Output the [x, y] coordinate of the center of the cell containing the given text.  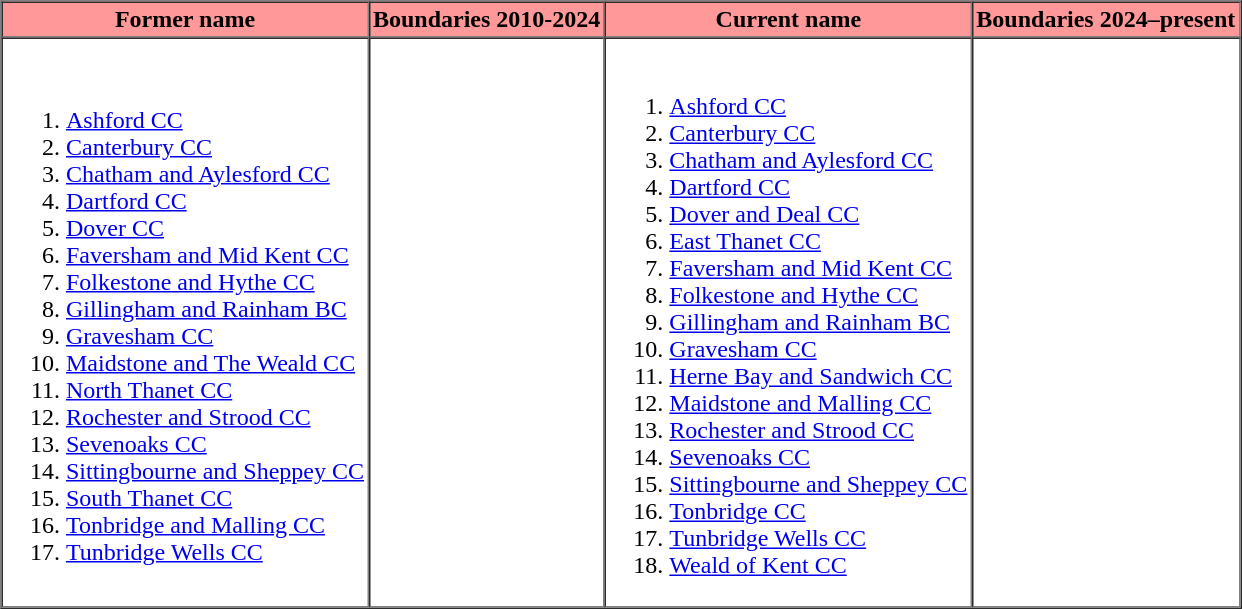
Former name [186, 20]
Boundaries 2010-2024 [486, 20]
Current name [788, 20]
Boundaries 2024–present [1106, 20]
